Return the (X, Y) coordinate for the center point of the cell that contains the specified text.  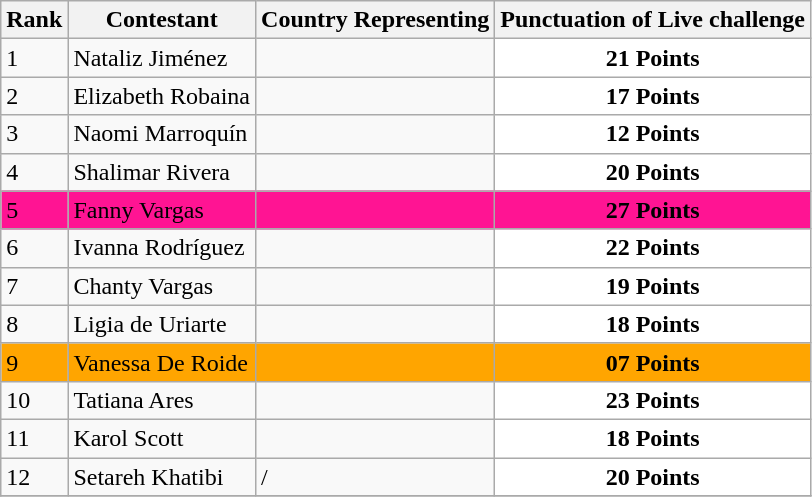
/ (376, 477)
Contestant (162, 20)
4 (34, 172)
12 (34, 477)
10 (34, 400)
8 (34, 324)
Country Representing (376, 20)
9 (34, 362)
Punctuation of Live challenge (653, 20)
12 Points (653, 134)
Karol Scott (162, 438)
Naomi Marroquín (162, 134)
Ligia de Uriarte (162, 324)
2 (34, 96)
6 (34, 248)
Elizabeth Robaina (162, 96)
Vanessa De Roide (162, 362)
Setareh Khatibi (162, 477)
5 (34, 210)
Tatiana Ares (162, 400)
Rank (34, 20)
11 (34, 438)
27 Points (653, 210)
17 Points (653, 96)
Chanty Vargas (162, 286)
1 (34, 58)
Fanny Vargas (162, 210)
23 Points (653, 400)
Shalimar Rivera (162, 172)
07 Points (653, 362)
19 Points (653, 286)
7 (34, 286)
Nataliz Jiménez (162, 58)
3 (34, 134)
Ivanna Rodríguez (162, 248)
22 Points (653, 248)
21 Points (653, 58)
